Return the [x, y] coordinate for the center point of the cell that contains the specified text.  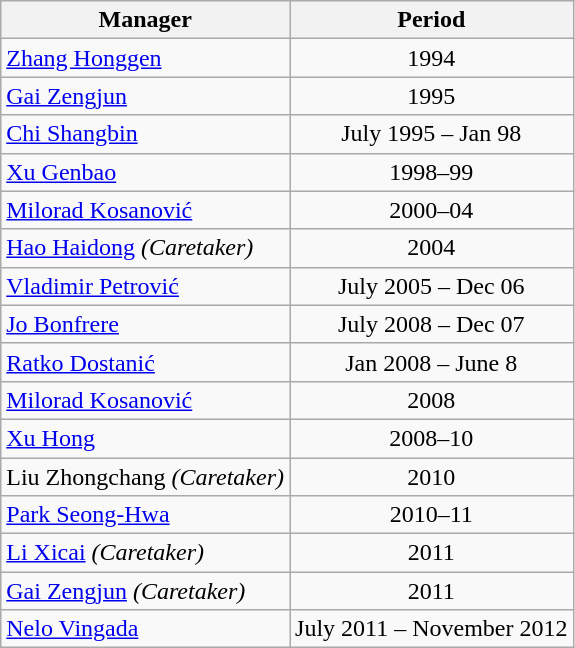
2000–04 [432, 210]
2004 [432, 248]
Gai Zengjun (Caretaker) [146, 591]
Liu Zhongchang (Caretaker) [146, 477]
Li Xicai (Caretaker) [146, 553]
Jan 2008 – June 8 [432, 362]
Chi Shangbin [146, 134]
2010–11 [432, 515]
Ratko Dostanić [146, 362]
Manager [146, 20]
Xu Genbao [146, 172]
Hao Haidong (Caretaker) [146, 248]
2008 [432, 400]
Xu Hong [146, 438]
Period [432, 20]
Nelo Vingada [146, 629]
July 2005 – Dec 06 [432, 286]
1994 [432, 58]
1998–99 [432, 172]
July 2011 – November 2012 [432, 629]
2008–10 [432, 438]
Jo Bonfrere [146, 324]
2010 [432, 477]
Park Seong-Hwa [146, 515]
Zhang Honggen [146, 58]
1995 [432, 96]
Vladimir Petrović [146, 286]
Gai Zengjun [146, 96]
July 1995 – Jan 98 [432, 134]
July 2008 – Dec 07 [432, 324]
